Return the (x, y) coordinate for the center point of the cell that contains the specified text.  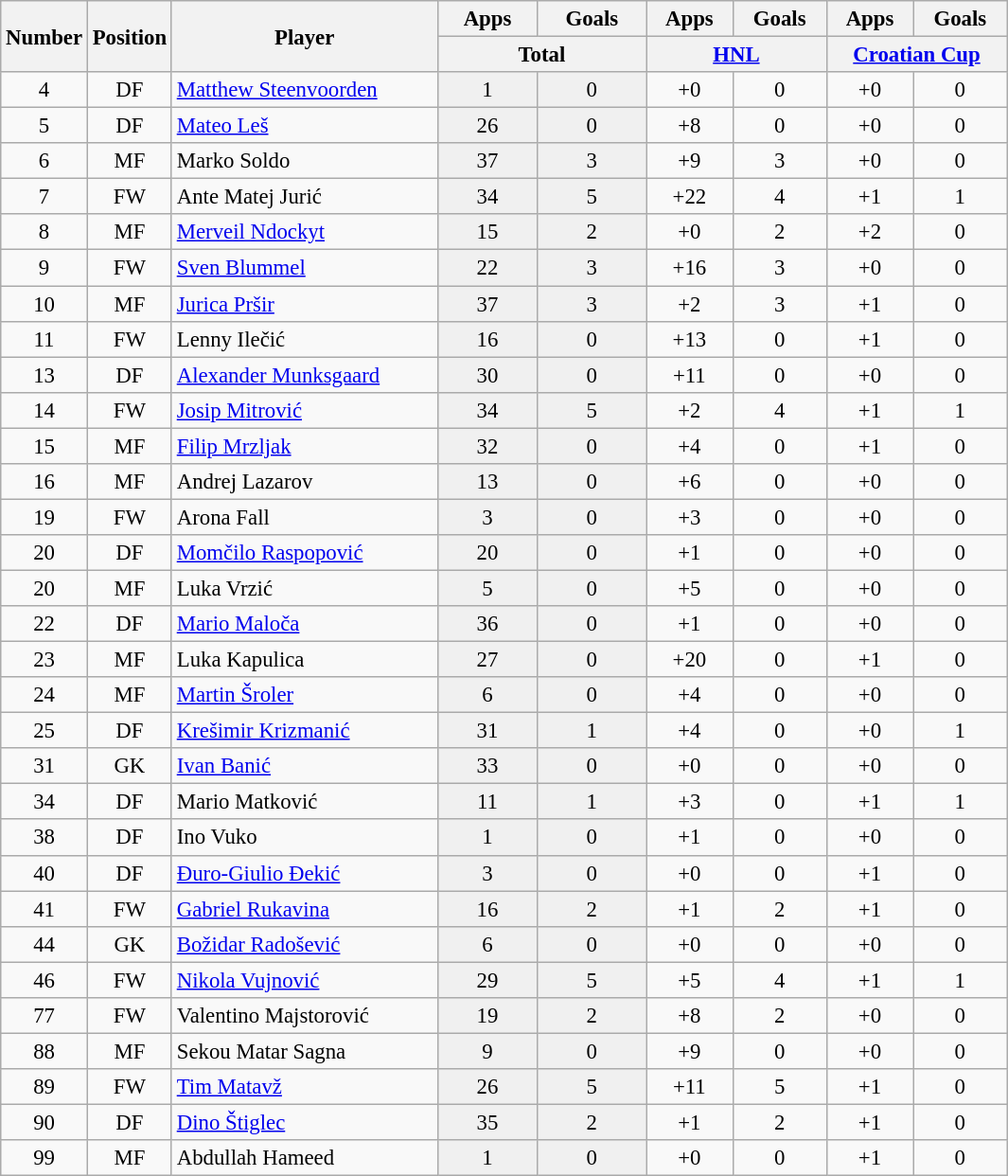
Total (541, 55)
33 (487, 766)
Mateo Leš (305, 126)
99 (44, 1158)
77 (44, 1016)
+6 (690, 482)
29 (487, 980)
Marko Soldo (305, 161)
Nikola Vujnović (305, 980)
+22 (690, 197)
Dino Štiglec (305, 1122)
38 (44, 838)
Player (305, 36)
Mario Matković (305, 802)
24 (44, 695)
7 (44, 197)
41 (44, 909)
Gabriel Rukavina (305, 909)
Andrej Lazarov (305, 482)
90 (44, 1122)
Abdullah Hameed (305, 1158)
Mario Maloča (305, 624)
14 (44, 410)
8 (44, 232)
Valentino Majstorović (305, 1016)
Luka Kapulica (305, 660)
Position (129, 36)
Josip Mitrović (305, 410)
Arona Fall (305, 517)
Luka Vrzić (305, 588)
Božidar Radošević (305, 944)
Alexander Munksgaard (305, 375)
+13 (690, 339)
Tim Matavž (305, 1087)
Sekou Matar Sagna (305, 1051)
23 (44, 660)
88 (44, 1051)
Sven Blummel (305, 268)
Number (44, 36)
32 (487, 446)
Đuro-Giulio Đekić (305, 873)
46 (44, 980)
Momčilo Raspopović (305, 553)
27 (487, 660)
+20 (690, 660)
40 (44, 873)
Croatian Cup (916, 55)
89 (44, 1087)
Ino Vuko (305, 838)
Ivan Banić (305, 766)
25 (44, 731)
35 (487, 1122)
30 (487, 375)
44 (44, 944)
HNL (736, 55)
Lenny Ilečić (305, 339)
Jurica Pršir (305, 304)
+16 (690, 268)
Matthew Steenvoorden (305, 90)
10 (44, 304)
Ante Matej Jurić (305, 197)
Merveil Ndockyt (305, 232)
36 (487, 624)
Martin Šroler (305, 695)
Filip Mrzljak (305, 446)
Krešimir Krizmanić (305, 731)
